Return the [X, Y] coordinate for the center point of the cell that contains the specified text.  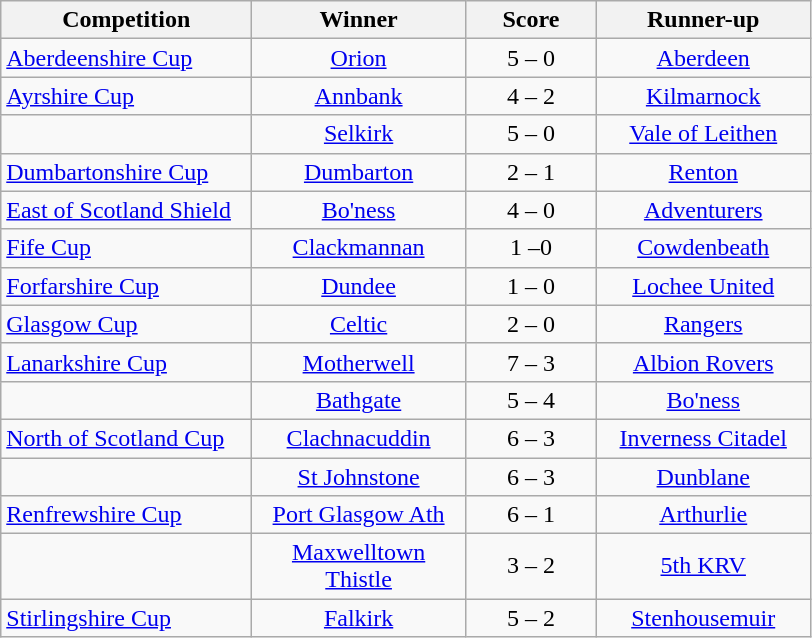
Inverness Citadel [703, 438]
3 – 2 [530, 566]
Dunblane [703, 477]
North of Scotland Cup [126, 438]
Vale of Leithen [703, 134]
Clackmannan [359, 248]
Runner-up [703, 20]
5 – 4 [530, 400]
Fife Cup [126, 248]
7 – 3 [530, 362]
1 – 0 [530, 286]
Cowdenbeath [703, 248]
Winner [359, 20]
4 – 0 [530, 210]
Ayrshire Cup [126, 96]
Forfarshire Cup [126, 286]
5 – 2 [530, 618]
Score [530, 20]
Selkirk [359, 134]
Motherwell [359, 362]
Clachnacuddin [359, 438]
2 – 1 [530, 172]
Rangers [703, 324]
Arthurlie [703, 515]
Dundee [359, 286]
Maxwelltown Thistle [359, 566]
Port Glasgow Ath [359, 515]
5th KRV [703, 566]
Aberdeenshire Cup [126, 58]
6 – 1 [530, 515]
Kilmarnock [703, 96]
Lochee United [703, 286]
1 –0 [530, 248]
Glasgow Cup [126, 324]
2 – 0 [530, 324]
Dumbarton [359, 172]
Lanarkshire Cup [126, 362]
Adventurers [703, 210]
Dumbartonshire Cup [126, 172]
Falkirk [359, 618]
4 – 2 [530, 96]
Competition [126, 20]
Celtic [359, 324]
Orion [359, 58]
Renfrewshire Cup [126, 515]
Bathgate [359, 400]
Renton [703, 172]
Stirlingshire Cup [126, 618]
Aberdeen [703, 58]
Annbank [359, 96]
Stenhousemuir [703, 618]
East of Scotland Shield [126, 210]
St Johnstone [359, 477]
Albion Rovers [703, 362]
